Scan for the cell matching the given text and deliver its (x, y) coordinate at center. 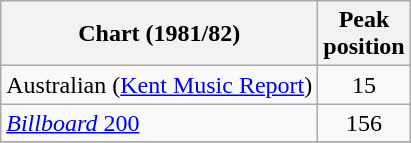
Chart (1981/82) (160, 34)
156 (364, 123)
Billboard 200 (160, 123)
15 (364, 85)
Peakposition (364, 34)
Australian (Kent Music Report) (160, 85)
